From the cell containing the given text, extract its center point as [X, Y] coordinate. 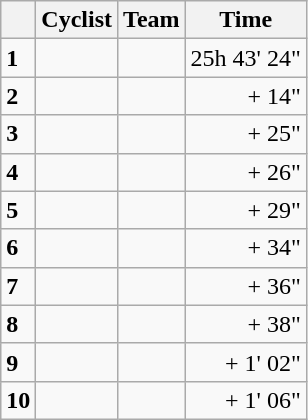
+ 1' 02" [246, 362]
+ 25" [246, 134]
8 [18, 324]
9 [18, 362]
+ 26" [246, 172]
25h 43' 24" [246, 58]
Time [246, 20]
Cyclist [77, 20]
6 [18, 248]
+ 14" [246, 96]
+ 29" [246, 210]
7 [18, 286]
10 [18, 400]
4 [18, 172]
+ 36" [246, 286]
Team [152, 20]
+ 38" [246, 324]
+ 34" [246, 248]
2 [18, 96]
3 [18, 134]
1 [18, 58]
+ 1' 06" [246, 400]
5 [18, 210]
